Search for the cell housing the specified text and yield its [x, y] center coordinate. 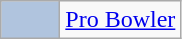
Pro Bowler [120, 20]
